Provide the [x, y] coordinate of the cell's center where the given text is located.  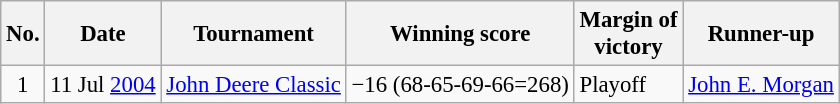
John E. Morgan [761, 85]
Date [103, 34]
Winning score [460, 34]
Tournament [254, 34]
Runner-up [761, 34]
11 Jul 2004 [103, 85]
No. [23, 34]
−16 (68-65-69-66=268) [460, 85]
John Deere Classic [254, 85]
Margin ofvictory [628, 34]
1 [23, 85]
Playoff [628, 85]
